Provide the (X, Y) coordinate of the cell's center where the given text is located.  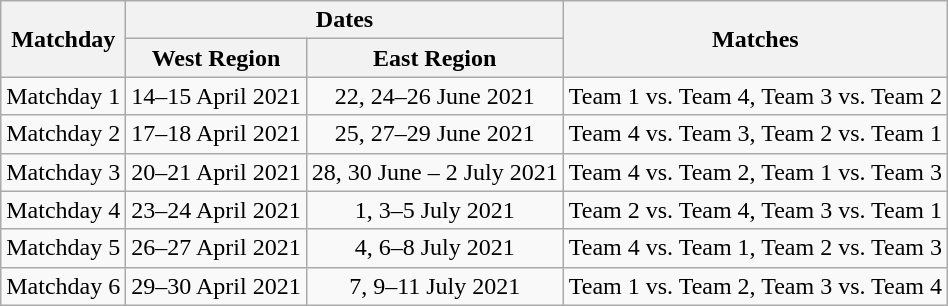
Matchday (64, 39)
28, 30 June – 2 July 2021 (434, 172)
Matchday 4 (64, 210)
26–27 April 2021 (216, 248)
Team 4 vs. Team 2, Team 1 vs. Team 3 (755, 172)
23–24 April 2021 (216, 210)
Matchday 5 (64, 248)
Matchday 3 (64, 172)
East Region (434, 58)
Team 2 vs. Team 4, Team 3 vs. Team 1 (755, 210)
7, 9–11 July 2021 (434, 286)
Team 4 vs. Team 1, Team 2 vs. Team 3 (755, 248)
West Region (216, 58)
Matchday 2 (64, 134)
17–18 April 2021 (216, 134)
Dates (344, 20)
20–21 April 2021 (216, 172)
Team 1 vs. Team 4, Team 3 vs. Team 2 (755, 96)
25, 27–29 June 2021 (434, 134)
1, 3–5 July 2021 (434, 210)
Matchday 6 (64, 286)
14–15 April 2021 (216, 96)
Team 4 vs. Team 3, Team 2 vs. Team 1 (755, 134)
29–30 April 2021 (216, 286)
Matchday 1 (64, 96)
Team 1 vs. Team 2, Team 3 vs. Team 4 (755, 286)
Matches (755, 39)
22, 24–26 June 2021 (434, 96)
4, 6–8 July 2021 (434, 248)
